Search for the cell housing the specified text and yield its [x, y] center coordinate. 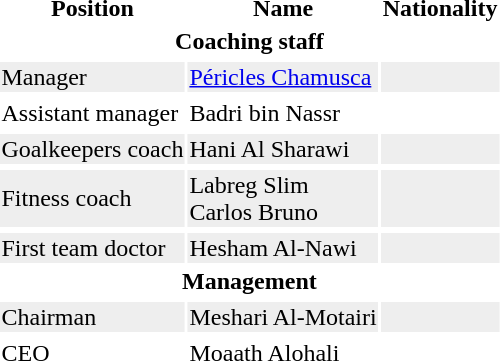
Badri bin Nassr [283, 113]
First team doctor [92, 248]
Labreg Slim Carlos Bruno [283, 198]
Fitness coach [92, 198]
Hani Al Sharawi [283, 149]
Management [250, 281]
Hesham Al-Nawi [283, 248]
Meshari Al-Motairi [283, 317]
Chairman [92, 317]
Goalkeepers coach [92, 149]
Péricles Chamusca [283, 77]
Assistant manager [92, 113]
Coaching staff [250, 41]
Manager [92, 77]
